Capture the cell that displays the provided text and extract its (x, y) central coordinate. 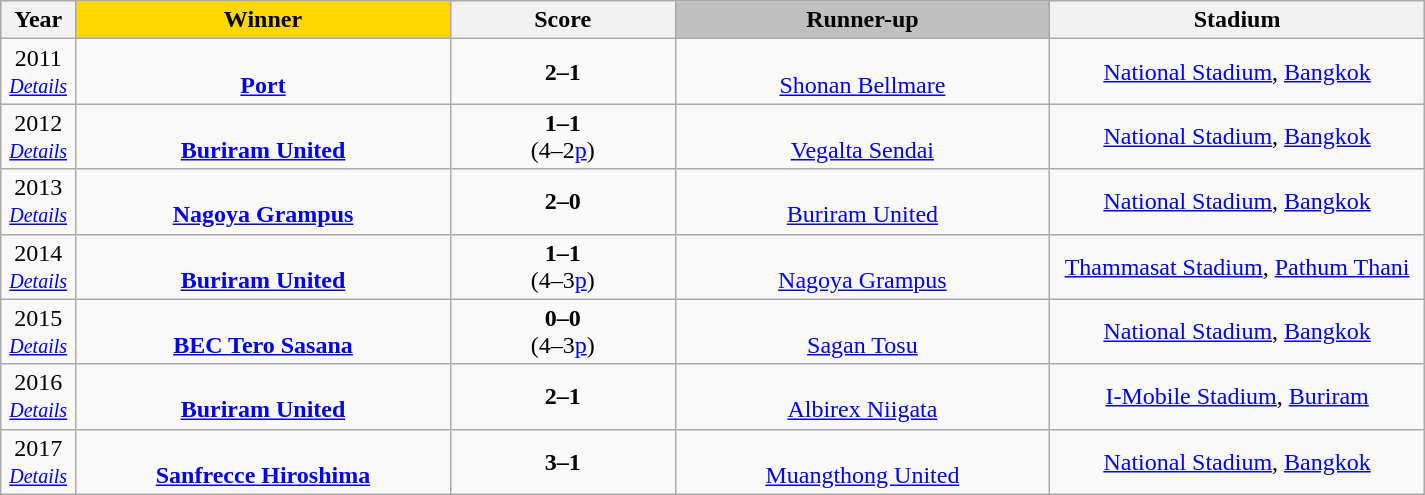
2014Details (38, 266)
2017Details (38, 462)
Sanfrecce Hiroshima (264, 462)
1–1(4–3p) (562, 266)
2–0 (562, 202)
1–1(4–2p) (562, 136)
Vegalta Sendai (862, 136)
Score (562, 20)
Sagan Tosu (862, 332)
Thammasat Stadium, Pathum Thani (1238, 266)
2013Details (38, 202)
Port (264, 72)
2011Details (38, 72)
Year (38, 20)
Runner-up (862, 20)
2016Details (38, 396)
0–0(4–3p) (562, 332)
Shonan Bellmare (862, 72)
2012Details (38, 136)
3–1 (562, 462)
Stadium (1238, 20)
BEC Tero Sasana (264, 332)
Muangthong United (862, 462)
2015Details (38, 332)
Albirex Niigata (862, 396)
I-Mobile Stadium, Buriram (1238, 396)
Winner (264, 20)
